Locate the cell with the specified text and output its (x, y) center coordinate. 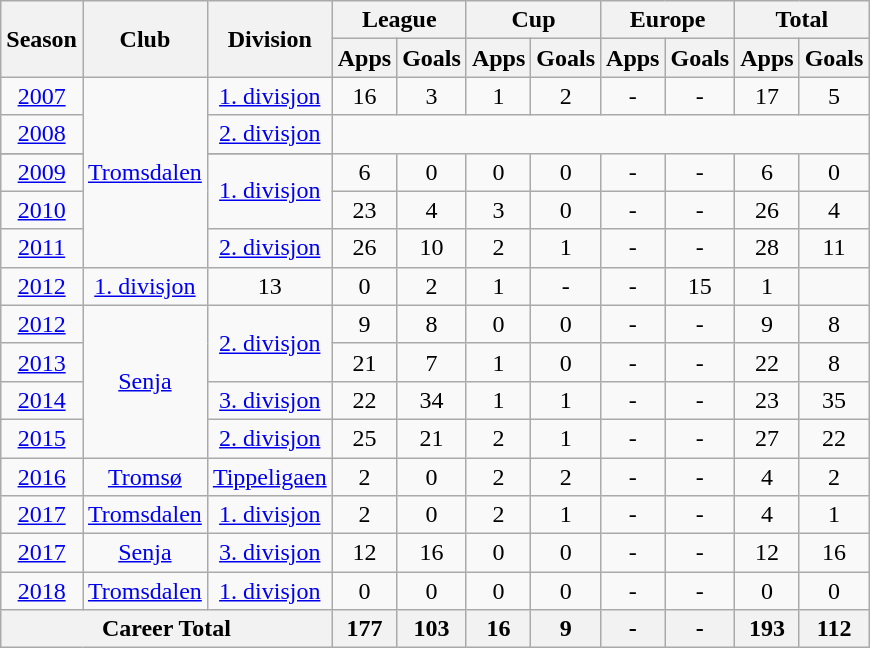
Cup (533, 20)
League (399, 20)
13 (270, 286)
27 (767, 438)
2016 (42, 477)
193 (767, 629)
Season (42, 39)
15 (700, 286)
Total (802, 20)
2007 (42, 96)
2015 (42, 438)
2018 (42, 591)
Club (144, 39)
28 (767, 248)
2013 (42, 362)
112 (834, 629)
2011 (42, 248)
7 (432, 362)
25 (364, 438)
Career Total (166, 629)
2010 (42, 210)
Division (270, 39)
177 (364, 629)
2014 (42, 400)
103 (432, 629)
5 (834, 96)
11 (834, 248)
Tippeligaen (270, 477)
Europe (668, 20)
2009 (42, 172)
17 (767, 96)
2008 (42, 134)
Tromsø (144, 477)
34 (432, 400)
35 (834, 400)
10 (432, 248)
